From the cell containing the given text, extract its center point as [X, Y] coordinate. 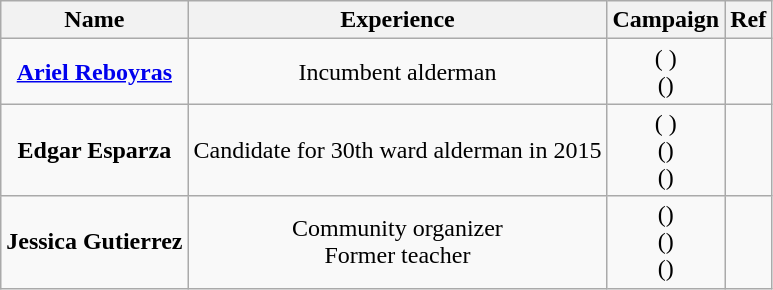
( )() [666, 72]
Ref [748, 20]
Ariel Reboyras [94, 72]
Incumbent alderman [398, 72]
Edgar Esparza [94, 150]
Experience [398, 20]
Candidate for 30th ward alderman in 2015 [398, 150]
Community organizerFormer teacher [398, 242]
Name [94, 20]
Campaign [666, 20]
Jessica Gutierrez [94, 242]
()()() [666, 242]
( )()() [666, 150]
